Pinpoint the cell where the given text exists, returning its (X, Y) midpoint coordinate. 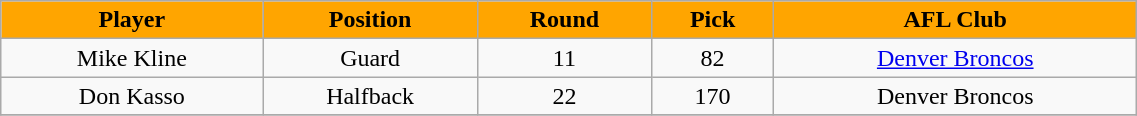
Position (370, 20)
Mike Kline (132, 58)
11 (564, 58)
AFL Club (956, 20)
Player (132, 20)
Pick (713, 20)
Round (564, 20)
Guard (370, 58)
22 (564, 96)
170 (713, 96)
Don Kasso (132, 96)
82 (713, 58)
Halfback (370, 96)
